Scan for the cell matching the given text and deliver its (x, y) coordinate at center. 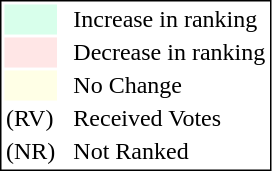
Not Ranked (170, 151)
Received Votes (170, 119)
(NR) (30, 151)
Increase in ranking (170, 19)
Decrease in ranking (170, 53)
(RV) (30, 119)
No Change (170, 85)
